Locate the cell with the specified text and output its (X, Y) center coordinate. 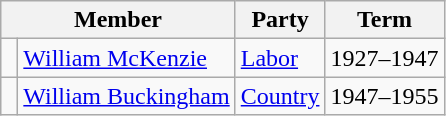
Member (118, 20)
William Buckingham (126, 96)
1947–1955 (384, 96)
1927–1947 (384, 58)
Party (280, 20)
Country (280, 96)
Labor (280, 58)
William McKenzie (126, 58)
Term (384, 20)
